Output the [X, Y] coordinate of the center of the cell containing the given text.  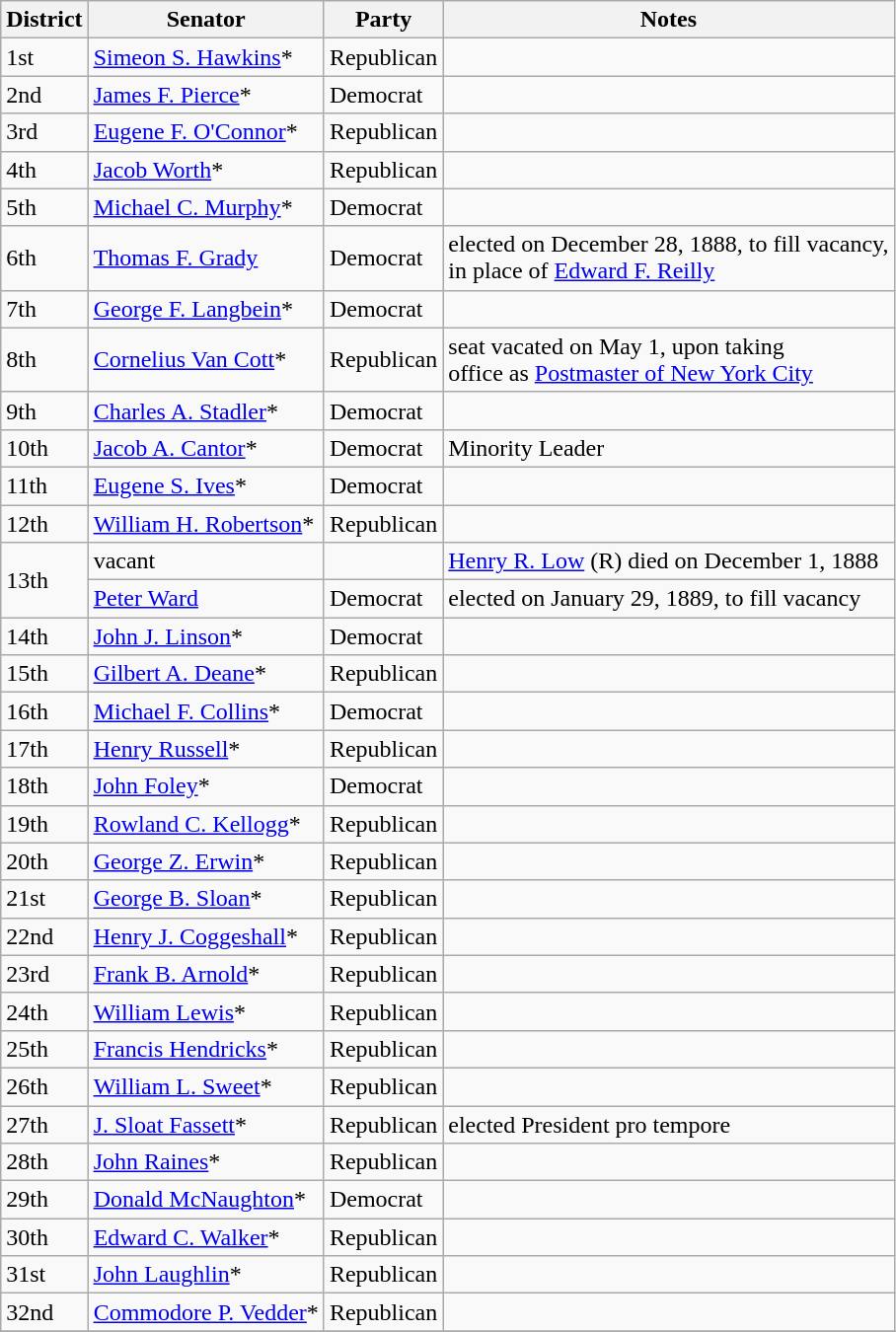
1st [44, 57]
elected on January 29, 1889, to fill vacancy [669, 599]
Cornelius Van Cott* [205, 359]
32nd [44, 1312]
Jacob Worth* [205, 170]
Michael C. Murphy* [205, 207]
Simeon S. Hawkins* [205, 57]
22nd [44, 936]
seat vacated on May 1, upon taking office as Postmaster of New York City [669, 359]
17th [44, 749]
William L. Sweet* [205, 1086]
30th [44, 1237]
12th [44, 524]
George Z. Erwin* [205, 861]
13th [44, 580]
Commodore P. Vedder* [205, 1312]
Thomas F. Grady [205, 259]
9th [44, 410]
vacant [205, 561]
2nd [44, 95]
19th [44, 824]
27th [44, 1124]
4th [44, 170]
5th [44, 207]
Donald McNaughton* [205, 1200]
William H. Robertson* [205, 524]
Senator [205, 20]
Minority Leader [669, 448]
Frank B. Arnold* [205, 974]
Party [383, 20]
elected on December 28, 1888, to fill vacancy, in place of Edward F. Reilly [669, 259]
10th [44, 448]
elected President pro tempore [669, 1124]
29th [44, 1200]
District [44, 20]
Henry J. Coggeshall* [205, 936]
John Laughlin* [205, 1275]
7th [44, 309]
24th [44, 1011]
15th [44, 674]
Francis Hendricks* [205, 1049]
William Lewis* [205, 1011]
Gilbert A. Deane* [205, 674]
John Raines* [205, 1162]
Henry R. Low (R) died on December 1, 1888 [669, 561]
Rowland C. Kellogg* [205, 824]
20th [44, 861]
George B. Sloan* [205, 899]
21st [44, 899]
Peter Ward [205, 599]
Michael F. Collins* [205, 711]
Henry Russell* [205, 749]
11th [44, 485]
Notes [669, 20]
8th [44, 359]
18th [44, 786]
Eugene S. Ives* [205, 485]
Eugene F. O'Connor* [205, 132]
26th [44, 1086]
Charles A. Stadler* [205, 410]
31st [44, 1275]
14th [44, 636]
6th [44, 259]
J. Sloat Fassett* [205, 1124]
James F. Pierce* [205, 95]
3rd [44, 132]
Edward C. Walker* [205, 1237]
Jacob A. Cantor* [205, 448]
John Foley* [205, 786]
John J. Linson* [205, 636]
George F. Langbein* [205, 309]
23rd [44, 974]
28th [44, 1162]
25th [44, 1049]
16th [44, 711]
